Detect which cell encompasses the target text, then output its [X, Y] center coordinate. 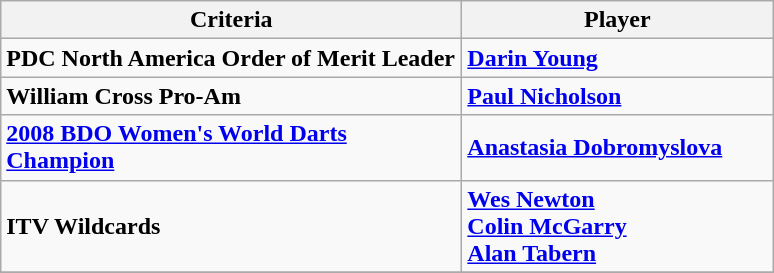
Wes Newton Colin McGarry Alan Tabern [618, 226]
Paul Nicholson [618, 96]
PDC North America Order of Merit Leader [232, 58]
Darin Young [618, 58]
Anastasia Dobromyslova [618, 148]
ITV Wildcards [232, 226]
Criteria [232, 20]
2008 BDO Women's World Darts Champion [232, 148]
Player [618, 20]
William Cross Pro-Am [232, 96]
